Search for the cell housing the specified text and yield its (X, Y) center coordinate. 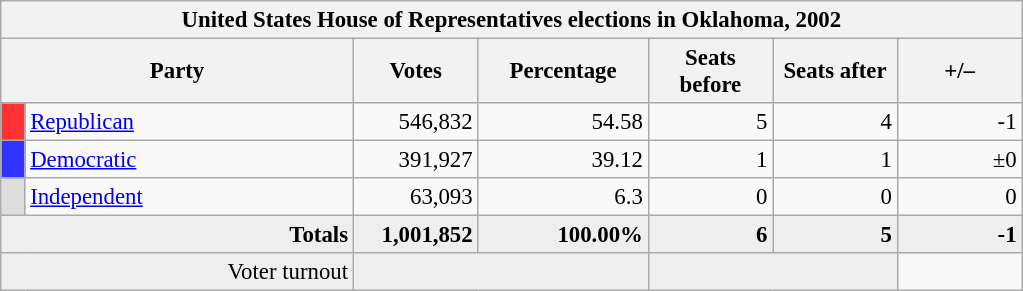
Party (178, 72)
+/– (960, 72)
Percentage (563, 72)
100.00% (563, 235)
546,832 (416, 122)
United States House of Representatives elections in Oklahoma, 2002 (512, 20)
63,093 (416, 197)
1,001,852 (416, 235)
Seats after (836, 72)
4 (836, 122)
±0 (960, 160)
Democratic (189, 160)
6 (710, 235)
Totals (178, 235)
Republican (189, 122)
Votes (416, 72)
Independent (189, 197)
39.12 (563, 160)
6.3 (563, 197)
Seats before (710, 72)
391,927 (416, 160)
54.58 (563, 122)
